Return the [X, Y] coordinate for the center point of the cell that contains the specified text.  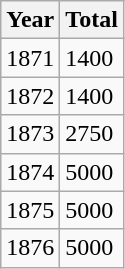
2750 [92, 134]
1875 [30, 210]
1871 [30, 58]
1872 [30, 96]
1874 [30, 172]
Total [92, 20]
Year [30, 20]
1873 [30, 134]
1876 [30, 248]
